Return the (x, y) coordinate for the center point of the cell that contains the specified text.  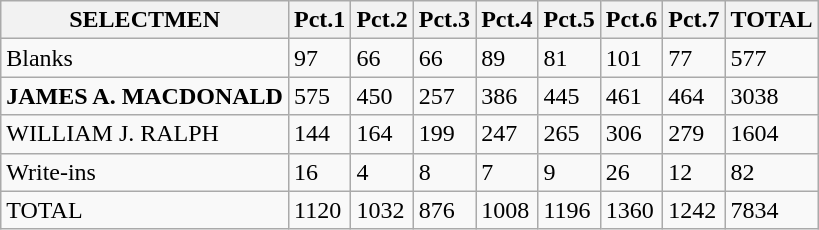
101 (631, 58)
WILLIAM J. RALPH (145, 134)
461 (631, 96)
Pct.5 (569, 20)
199 (444, 134)
8 (444, 172)
3038 (772, 96)
279 (694, 134)
1604 (772, 134)
1360 (631, 210)
SELECTMEN (145, 20)
4 (382, 172)
464 (694, 96)
1032 (382, 210)
306 (631, 134)
82 (772, 172)
386 (507, 96)
450 (382, 96)
247 (507, 134)
Pct.3 (444, 20)
Blanks (145, 58)
97 (319, 58)
26 (631, 172)
1242 (694, 210)
1008 (507, 210)
7834 (772, 210)
Pct.4 (507, 20)
9 (569, 172)
16 (319, 172)
77 (694, 58)
Pct.2 (382, 20)
144 (319, 134)
12 (694, 172)
89 (507, 58)
Pct.7 (694, 20)
164 (382, 134)
1196 (569, 210)
265 (569, 134)
575 (319, 96)
257 (444, 96)
Pct.1 (319, 20)
577 (772, 58)
445 (569, 96)
81 (569, 58)
JAMES A. MACDONALD (145, 96)
1120 (319, 210)
876 (444, 210)
Write-ins (145, 172)
Pct.6 (631, 20)
7 (507, 172)
